Scan for the cell matching the given text and deliver its (x, y) coordinate at center. 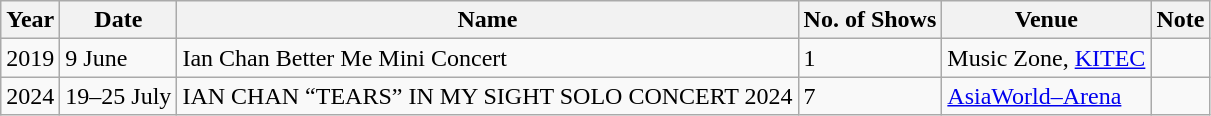
Music Zone, KITEC (1046, 58)
9 June (118, 58)
2024 (30, 96)
No. of Shows (870, 20)
AsiaWorld–Arena (1046, 96)
Year (30, 20)
19–25 July (118, 96)
7 (870, 96)
Date (118, 20)
IAN CHAN “TEARS” IN MY SIGHT SOLO CONCERT 2024 (488, 96)
Venue (1046, 20)
Name (488, 20)
Note (1180, 20)
1 (870, 58)
2019 (30, 58)
Ian Chan Better Me Mini Concert (488, 58)
